Output the [X, Y] coordinate of the center of the cell containing the given text.  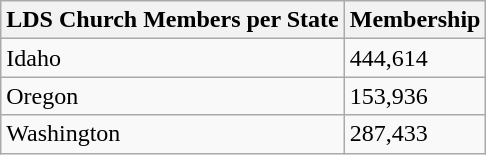
Oregon [173, 96]
153,936 [415, 96]
LDS Church Members per State [173, 20]
Washington [173, 134]
Idaho [173, 58]
Membership [415, 20]
444,614 [415, 58]
287,433 [415, 134]
